Search for the cell housing the specified text and yield its (X, Y) center coordinate. 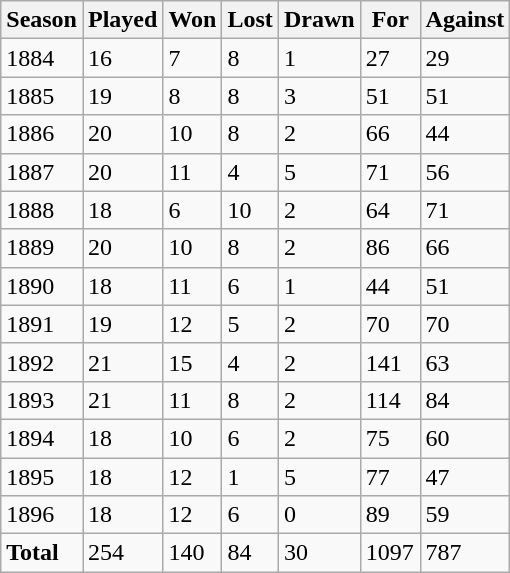
1892 (42, 362)
141 (390, 362)
60 (465, 438)
0 (319, 515)
59 (465, 515)
75 (390, 438)
1889 (42, 248)
1097 (390, 553)
3 (319, 96)
1884 (42, 58)
56 (465, 172)
1888 (42, 210)
1886 (42, 134)
Lost (250, 20)
1885 (42, 96)
114 (390, 400)
15 (192, 362)
Against (465, 20)
1890 (42, 286)
1894 (42, 438)
787 (465, 553)
64 (390, 210)
29 (465, 58)
Season (42, 20)
Played (122, 20)
7 (192, 58)
254 (122, 553)
140 (192, 553)
16 (122, 58)
27 (390, 58)
1896 (42, 515)
89 (390, 515)
For (390, 20)
1893 (42, 400)
77 (390, 477)
1895 (42, 477)
Drawn (319, 20)
Total (42, 553)
Won (192, 20)
63 (465, 362)
1891 (42, 324)
86 (390, 248)
1887 (42, 172)
47 (465, 477)
30 (319, 553)
